Locate the cell with the specified text and output its (x, y) center coordinate. 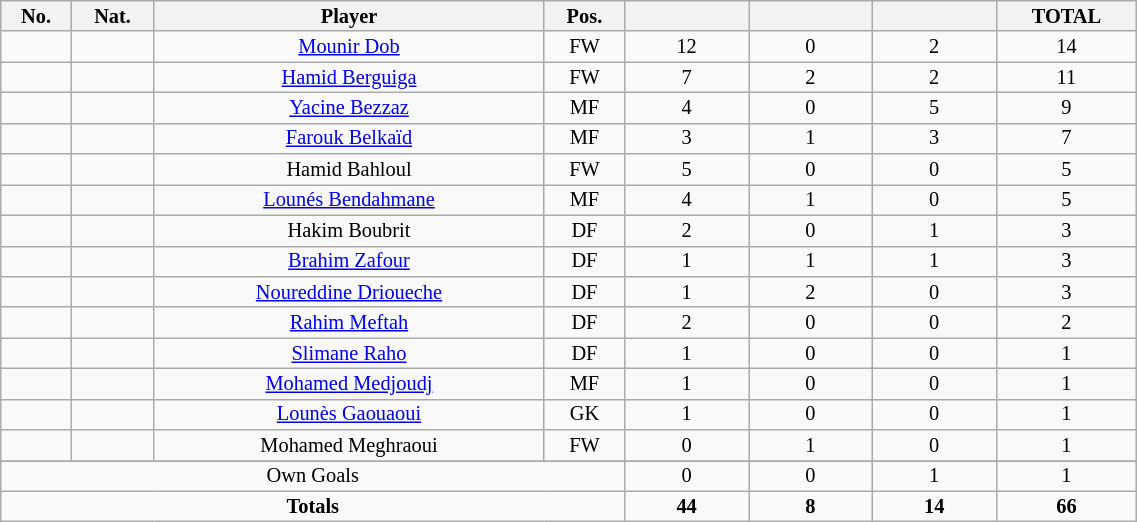
Mohamed Meghraoui (349, 446)
44 (687, 506)
Mounir Dob (349, 46)
Hamid Bahloul (349, 170)
66 (1066, 506)
Farouk Belkaïd (349, 138)
Rahim Meftah (349, 322)
Mohamed Medjoudj (349, 384)
9 (1066, 108)
Hakim Boubrit (349, 230)
Yacine Bezzaz (349, 108)
Noureddine Drioueche (349, 292)
Brahim Zafour (349, 262)
Pos. (584, 16)
GK (584, 414)
11 (1066, 78)
Totals (313, 506)
Lounés Bendahmane (349, 200)
Nat. (112, 16)
TOTAL (1066, 16)
12 (687, 46)
Own Goals (313, 476)
Slimane Raho (349, 354)
Hamid Berguiga (349, 78)
Lounès Gaouaoui (349, 414)
Player (349, 16)
No. (36, 16)
8 (810, 506)
